For the text-containing cell, return its midpoint in [X, Y] coordinate format. 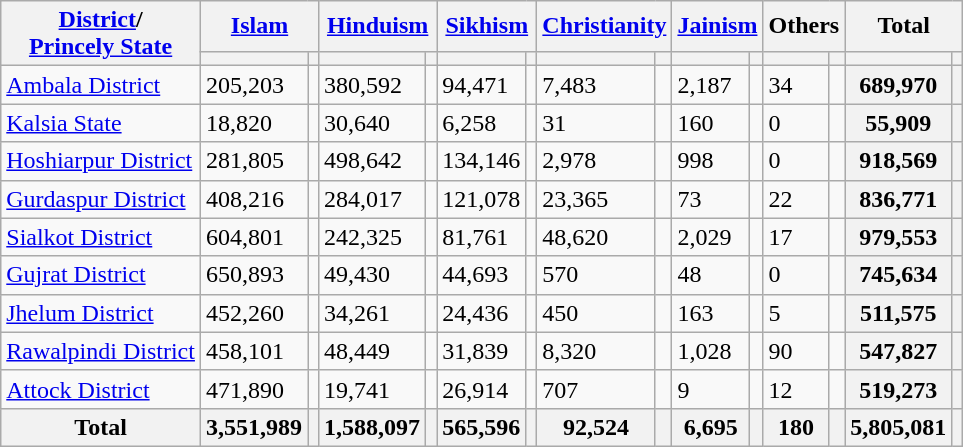
570 [596, 275]
31,839 [482, 351]
Christianity [604, 26]
2,978 [596, 161]
242,325 [372, 237]
Gujrat District [101, 275]
8,320 [596, 351]
Sikhism [487, 26]
18,820 [254, 123]
30,640 [372, 123]
452,260 [254, 313]
380,592 [372, 85]
511,575 [898, 313]
918,569 [898, 161]
604,801 [254, 237]
650,893 [254, 275]
34,261 [372, 313]
284,017 [372, 199]
2,029 [711, 237]
49,430 [372, 275]
408,216 [254, 199]
565,596 [482, 427]
160 [711, 123]
5 [796, 313]
458,101 [254, 351]
163 [711, 313]
Attock District [101, 389]
6,258 [482, 123]
745,634 [898, 275]
48,449 [372, 351]
12 [796, 389]
180 [796, 427]
94,471 [482, 85]
24,436 [482, 313]
34 [796, 85]
48 [711, 275]
5,805,081 [898, 427]
Kalsia State [101, 123]
836,771 [898, 199]
Sialkot District [101, 237]
471,890 [254, 389]
Hinduism [378, 26]
26,914 [482, 389]
7,483 [596, 85]
District/Princely State [101, 34]
121,078 [482, 199]
998 [711, 161]
31 [596, 123]
44,693 [482, 275]
17 [796, 237]
3,551,989 [254, 427]
9 [711, 389]
Gurdaspur District [101, 199]
1,028 [711, 351]
450 [596, 313]
547,827 [898, 351]
48,620 [596, 237]
134,146 [482, 161]
Others [804, 26]
519,273 [898, 389]
1,588,097 [372, 427]
Islam [259, 26]
19,741 [372, 389]
979,553 [898, 237]
Rawalpindi District [101, 351]
Ambala District [101, 85]
81,761 [482, 237]
2,187 [711, 85]
Jainism [718, 26]
689,970 [898, 85]
22 [796, 199]
205,203 [254, 85]
23,365 [596, 199]
Hoshiarpur District [101, 161]
707 [596, 389]
92,524 [596, 427]
6,695 [711, 427]
90 [796, 351]
Jhelum District [101, 313]
73 [711, 199]
281,805 [254, 161]
498,642 [372, 161]
55,909 [898, 123]
